Find where the given text appears and provide that cell's center as (x, y) coordinate. 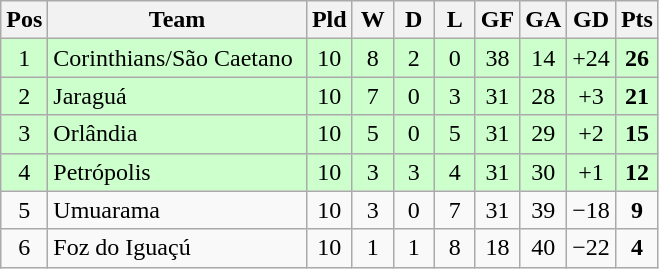
6 (24, 248)
GA (544, 20)
14 (544, 58)
Corinthians/São Caetano (178, 58)
40 (544, 248)
L (454, 20)
30 (544, 172)
+3 (592, 96)
38 (497, 58)
15 (636, 134)
−22 (592, 248)
21 (636, 96)
12 (636, 172)
26 (636, 58)
−18 (592, 210)
Pos (24, 20)
W (372, 20)
+24 (592, 58)
29 (544, 134)
Pld (329, 20)
9 (636, 210)
Petrópolis (178, 172)
Orlândia (178, 134)
28 (544, 96)
D (414, 20)
18 (497, 248)
Pts (636, 20)
GD (592, 20)
GF (497, 20)
Umuarama (178, 210)
+1 (592, 172)
Team (178, 20)
39 (544, 210)
Foz do Iguaçú (178, 248)
Jaraguá (178, 96)
+2 (592, 134)
